Find where the given text appears and provide that cell's center as [x, y] coordinate. 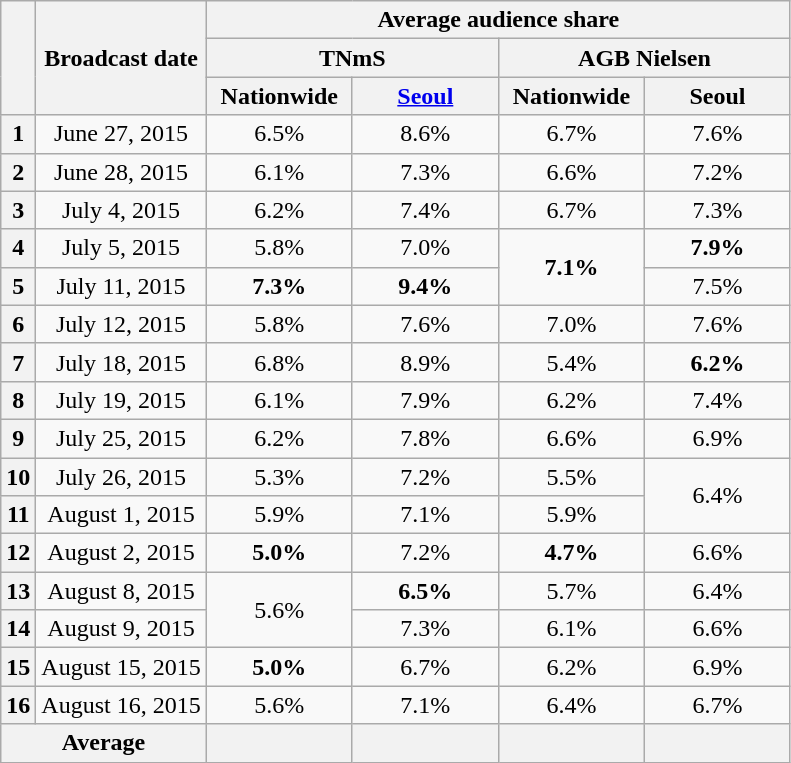
1 [18, 134]
5.4% [571, 362]
July 18, 2015 [121, 362]
2 [18, 172]
10 [18, 477]
6 [18, 324]
June 28, 2015 [121, 172]
5.5% [571, 477]
7 [18, 362]
7.8% [425, 438]
Average audience share [498, 20]
August 8, 2015 [121, 591]
13 [18, 591]
July 4, 2015 [121, 210]
8.9% [425, 362]
11 [18, 515]
July 25, 2015 [121, 438]
July 11, 2015 [121, 286]
4.7% [571, 553]
August 2, 2015 [121, 553]
August 15, 2015 [121, 667]
July 5, 2015 [121, 248]
14 [18, 629]
Average [104, 743]
9 [18, 438]
12 [18, 553]
June 27, 2015 [121, 134]
15 [18, 667]
5 [18, 286]
July 12, 2015 [121, 324]
4 [18, 248]
3 [18, 210]
5.3% [279, 477]
8.6% [425, 134]
TNmS [352, 58]
August 1, 2015 [121, 515]
6.8% [279, 362]
AGB Nielsen [644, 58]
August 16, 2015 [121, 705]
16 [18, 705]
July 19, 2015 [121, 400]
Broadcast date [121, 58]
7.5% [717, 286]
July 26, 2015 [121, 477]
9.4% [425, 286]
August 9, 2015 [121, 629]
5.7% [571, 591]
8 [18, 400]
